Detect which cell encompasses the target text, then output its (x, y) center coordinate. 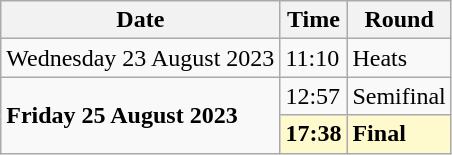
Heats (399, 58)
17:38 (314, 134)
Date (140, 20)
Round (399, 20)
12:57 (314, 96)
Time (314, 20)
Semifinal (399, 96)
Final (399, 134)
Wednesday 23 August 2023 (140, 58)
Friday 25 August 2023 (140, 115)
11:10 (314, 58)
